Return the (X, Y) coordinate for the center point of the cell that contains the specified text.  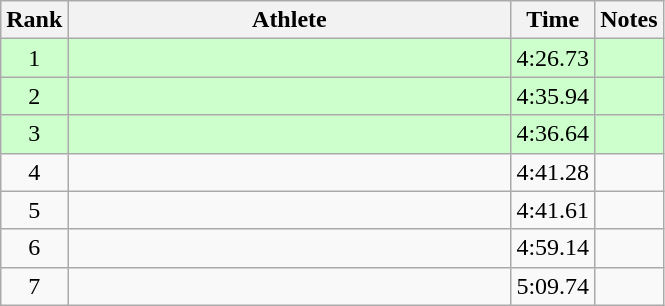
5:09.74 (553, 286)
Time (553, 20)
Rank (34, 20)
Athlete (290, 20)
1 (34, 58)
2 (34, 96)
4:26.73 (553, 58)
3 (34, 134)
4:59.14 (553, 248)
4 (34, 172)
6 (34, 248)
4:36.64 (553, 134)
5 (34, 210)
7 (34, 286)
4:41.61 (553, 210)
4:41.28 (553, 172)
Notes (629, 20)
4:35.94 (553, 96)
